Detect which cell encompasses the target text, then output its [x, y] center coordinate. 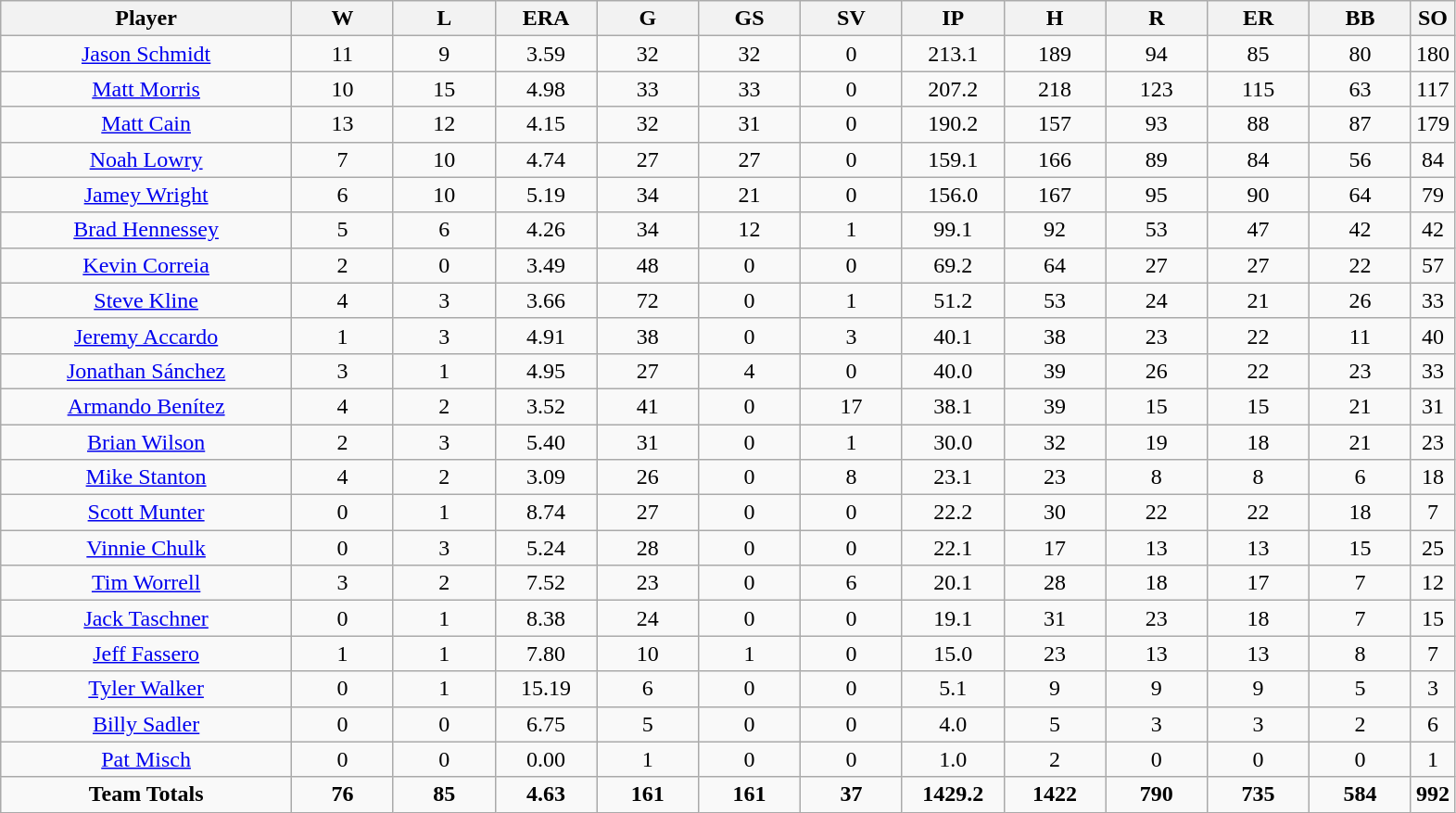
22.2 [953, 513]
Jason Schmidt [146, 54]
1422 [1055, 794]
180 [1433, 54]
190.2 [953, 124]
87 [1361, 124]
4.15 [546, 124]
Brian Wilson [146, 442]
207.2 [953, 89]
19 [1157, 442]
56 [1361, 159]
123 [1157, 89]
Vinnie Chulk [146, 548]
R [1157, 19]
H [1055, 19]
63 [1361, 89]
790 [1157, 794]
40 [1433, 336]
5.40 [546, 442]
179 [1433, 124]
30 [1055, 513]
8.38 [546, 618]
Team Totals [146, 794]
95 [1157, 195]
159.1 [953, 159]
166 [1055, 159]
99.1 [953, 230]
3.59 [546, 54]
72 [648, 300]
4.26 [546, 230]
W [342, 19]
Scott Munter [146, 513]
Armando Benítez [146, 406]
23.1 [953, 477]
5.1 [953, 689]
1429.2 [953, 794]
22.1 [953, 548]
4.95 [546, 371]
ER [1259, 19]
IP [953, 19]
15.0 [953, 654]
167 [1055, 195]
15.19 [546, 689]
Jack Taschner [146, 618]
57 [1433, 265]
735 [1259, 794]
SV [852, 19]
38.1 [953, 406]
3.52 [546, 406]
48 [648, 265]
89 [1157, 159]
4.74 [546, 159]
189 [1055, 54]
76 [342, 794]
40.0 [953, 371]
5.19 [546, 195]
3.66 [546, 300]
37 [852, 794]
584 [1361, 794]
3.09 [546, 477]
25 [1433, 548]
L [444, 19]
115 [1259, 89]
79 [1433, 195]
47 [1259, 230]
8.74 [546, 513]
5.24 [546, 548]
51.2 [953, 300]
69.2 [953, 265]
Kevin Correia [146, 265]
40.1 [953, 336]
ERA [546, 19]
4.91 [546, 336]
80 [1361, 54]
Steve Kline [146, 300]
Matt Cain [146, 124]
Player [146, 19]
117 [1433, 89]
Tyler Walker [146, 689]
157 [1055, 124]
Brad Hennessey [146, 230]
G [648, 19]
218 [1055, 89]
88 [1259, 124]
156.0 [953, 195]
GS [750, 19]
BB [1361, 19]
Jeff Fassero [146, 654]
4.0 [953, 724]
Jamey Wright [146, 195]
Jeremy Accardo [146, 336]
30.0 [953, 442]
19.1 [953, 618]
20.1 [953, 583]
SO [1433, 19]
4.98 [546, 89]
92 [1055, 230]
213.1 [953, 54]
Pat Misch [146, 759]
0.00 [546, 759]
Mike Stanton [146, 477]
Matt Morris [146, 89]
41 [648, 406]
Jonathan Sánchez [146, 371]
4.63 [546, 794]
7.80 [546, 654]
7.52 [546, 583]
90 [1259, 195]
93 [1157, 124]
6.75 [546, 724]
Billy Sadler [146, 724]
Tim Worrell [146, 583]
3.49 [546, 265]
94 [1157, 54]
1.0 [953, 759]
992 [1433, 794]
Noah Lowry [146, 159]
